Return the [X, Y] coordinate for the center point of the cell that contains the specified text.  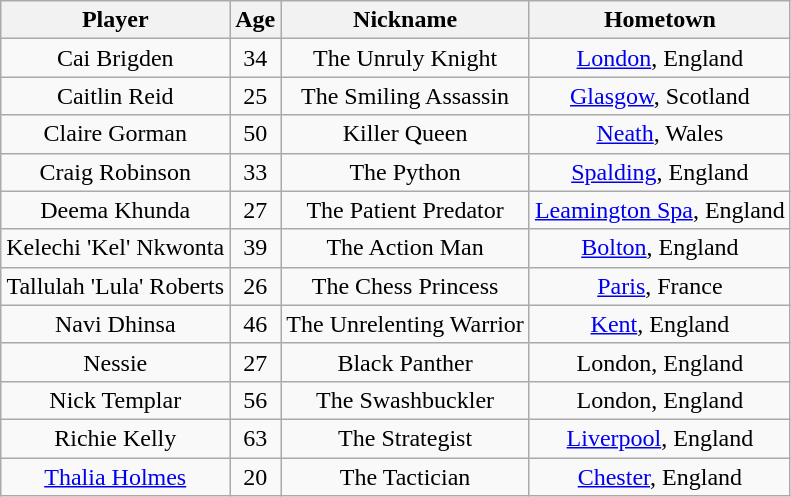
Chester, England [660, 477]
46 [256, 324]
Deema Khunda [116, 210]
Player [116, 20]
Bolton, England [660, 248]
The Tactician [406, 477]
Kelechi 'Kel' Nkwonta [116, 248]
Nessie [116, 362]
50 [256, 134]
The Unrelenting Warrior [406, 324]
The Python [406, 172]
20 [256, 477]
Killer Queen [406, 134]
Black Panther [406, 362]
Nick Templar [116, 400]
25 [256, 96]
Thalia Holmes [116, 477]
The Swashbuckler [406, 400]
26 [256, 286]
Nickname [406, 20]
The Smiling Assassin [406, 96]
Cai Brigden [116, 58]
56 [256, 400]
Craig Robinson [116, 172]
Glasgow, Scotland [660, 96]
The Patient Predator [406, 210]
The Unruly Knight [406, 58]
Kent, England [660, 324]
Paris, France [660, 286]
34 [256, 58]
Navi Dhinsa [116, 324]
Hometown [660, 20]
The Action Man [406, 248]
Leamington Spa, England [660, 210]
Caitlin Reid [116, 96]
Liverpool, England [660, 438]
The Strategist [406, 438]
Richie Kelly [116, 438]
Spalding, England [660, 172]
63 [256, 438]
Claire Gorman [116, 134]
33 [256, 172]
Age [256, 20]
Neath, Wales [660, 134]
39 [256, 248]
The Chess Princess [406, 286]
Tallulah 'Lula' Roberts [116, 286]
